Extract the [x, y] coordinate from the center of the cell holding the provided text.  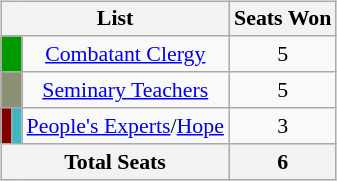
Seats Won [282, 19]
6 [282, 161]
Seminary Teachers [126, 90]
List [115, 19]
People's Experts/Hope [126, 126]
Combatant Clergy [126, 54]
3 [282, 126]
Total Seats [115, 161]
